Identify which cell holds the provided text, then report its [x, y] central coordinate. 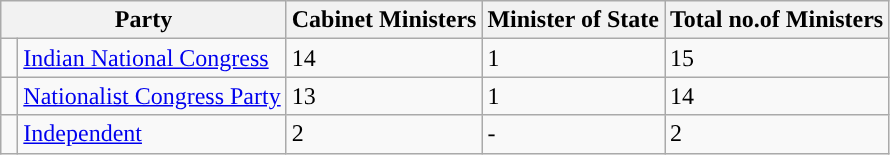
Nationalist Congress Party [152, 96]
15 [776, 58]
Minister of State [574, 20]
13 [384, 96]
Independent [152, 134]
Cabinet Ministers [384, 20]
Indian National Congress [152, 58]
- [574, 134]
Party [144, 20]
Total no.of Ministers [776, 20]
